Provide the [X, Y] coordinate of the cell's center where the given text is located.  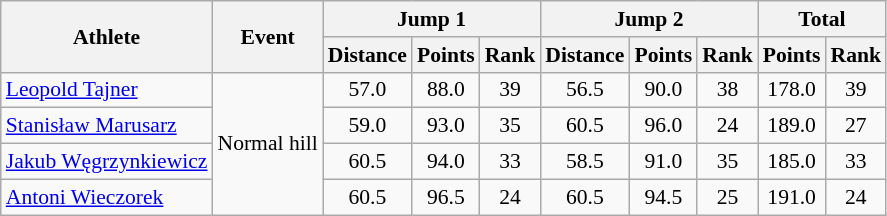
57.0 [368, 90]
96.0 [664, 126]
25 [728, 197]
56.5 [584, 90]
Jump 1 [432, 19]
Athlete [107, 36]
88.0 [446, 90]
94.5 [664, 197]
58.5 [584, 162]
Normal hill [267, 143]
Jump 2 [649, 19]
59.0 [368, 126]
Stanisław Marusarz [107, 126]
90.0 [664, 90]
27 [856, 126]
Total [822, 19]
Jakub Węgrzynkiewicz [107, 162]
96.5 [446, 197]
94.0 [446, 162]
Leopold Tajner [107, 90]
189.0 [792, 126]
178.0 [792, 90]
Event [267, 36]
191.0 [792, 197]
185.0 [792, 162]
93.0 [446, 126]
Antoni Wieczorek [107, 197]
38 [728, 90]
91.0 [664, 162]
